Locate the cell with the specified text and output its [X, Y] center coordinate. 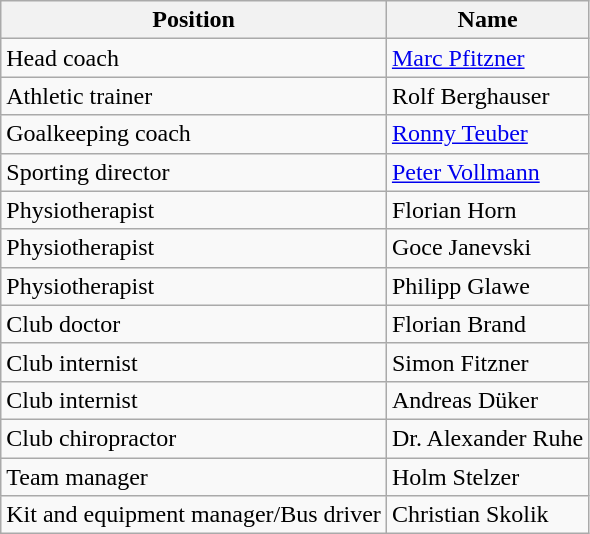
Andreas Düker [487, 400]
Florian Horn [487, 210]
Simon Fitzner [487, 362]
Goalkeeping coach [194, 134]
Florian Brand [487, 324]
Position [194, 20]
Holm Stelzer [487, 477]
Kit and equipment manager/Bus driver [194, 515]
Name [487, 20]
Head coach [194, 58]
Peter Vollmann [487, 172]
Christian Skolik [487, 515]
Club chiropractor [194, 438]
Ronny Teuber [487, 134]
Dr. Alexander Ruhe [487, 438]
Marc Pfitzner [487, 58]
Athletic trainer [194, 96]
Sporting director [194, 172]
Team manager [194, 477]
Rolf Berghauser [487, 96]
Philipp Glawe [487, 286]
Club doctor [194, 324]
Goce Janevski [487, 248]
